Provide the [x, y] coordinate of the cell's center where the given text is located.  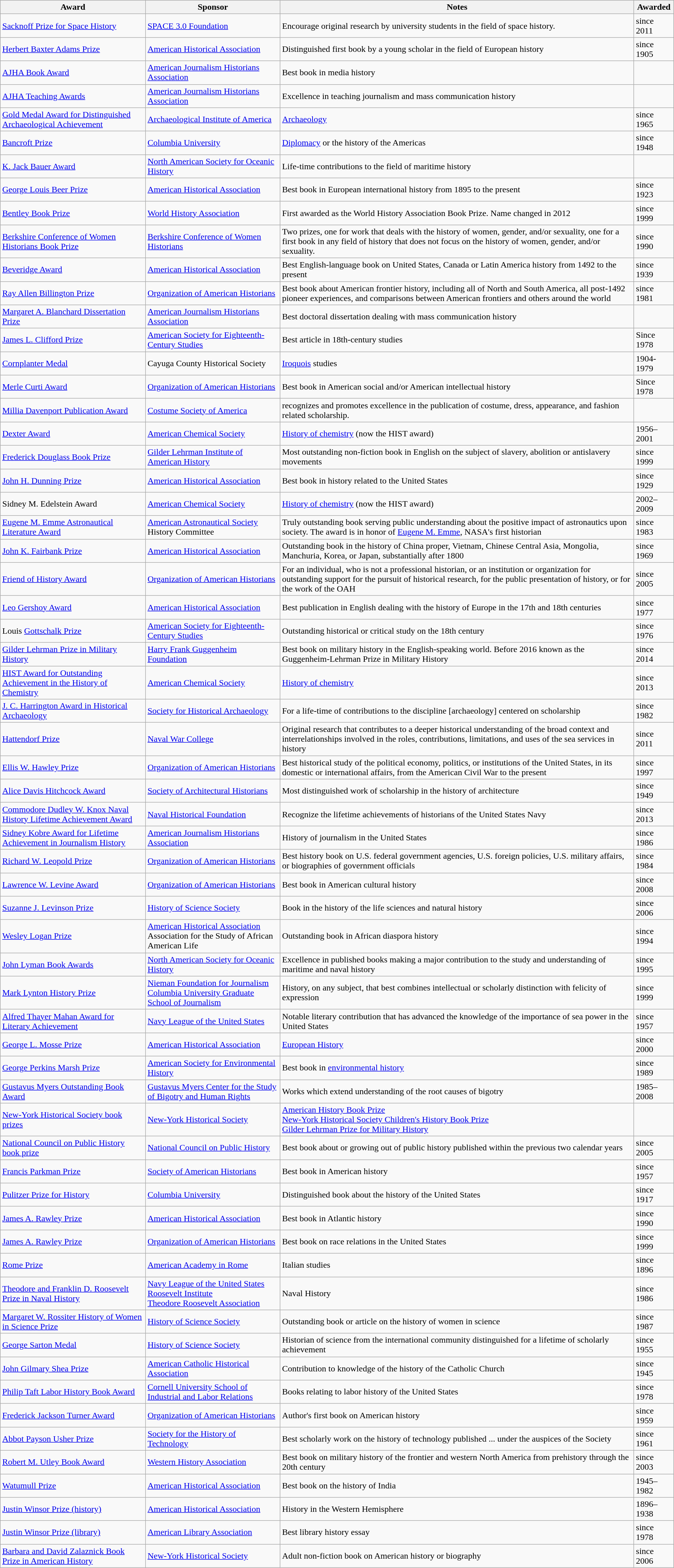
Sponsor [213, 7]
American Astronautical Society History Committee [213, 527]
Best scholarly work on the history of technology published ... under the auspices of the Society [457, 1439]
since 1969 [654, 551]
Recognize the lifetime achievements of historians of the United States Navy [457, 814]
since 1977 [654, 607]
Margaret A. Blanchard Dissertation Prize [73, 317]
Diplomacy or the history of the Americas [457, 143]
Naval War College [213, 739]
1956–2001 [654, 433]
Berkshire Conference of Women Historians [213, 241]
Best book in environmental history [457, 1068]
Life-time contributions to the field of maritime history [457, 166]
Pulitzer Prize for History [73, 1195]
American Catholic Historical Association [213, 1368]
Suzanne J. Levinson Prize [73, 908]
Gilder Lehrman Institute of American History [213, 457]
Millia Davenport Publication Award [73, 410]
since 1982 [654, 711]
History of journalism in the United States [457, 837]
Commodore Dudley W. Knox Naval History Lifetime Achievement Award [73, 814]
Navy League of the United States [213, 1021]
Best English-language book on United States, Canada or Latin America history from 1492 to the present [457, 269]
since 1939 [654, 269]
Cornell University School of Industrial and Labor Relations [213, 1392]
AJHA Book Award [73, 73]
Best book in European international history from 1895 to the present [457, 189]
Gilder Lehrman Prize in Military History [73, 654]
since 1984 [654, 861]
George L. Mosse Prize [73, 1044]
recognizes and promotes excellence in the publication of costume, dress, appearance, and fashion related scholarship. [457, 410]
John Lyman Book Awards [73, 964]
Frederick Jackson Turner Award [73, 1415]
Naval History [457, 1293]
Harry Frank Guggenheim Foundation [213, 654]
Historian of science from the international community distinguished for a lifetime of scholarly achievement [457, 1345]
Best book on military history in the English-speaking world. Before 2016 known as the Guggenheim-Lehrman Prize in Military History [457, 654]
since 1981 [654, 293]
Dexter Award [73, 433]
James L. Clifford Prize [73, 340]
AJHA Teaching Awards [73, 96]
Best book on the history of India [457, 1486]
Theodore and Franklin D. Roosevelt Prize in Naval History [73, 1293]
since 1959 [654, 1415]
2002–2009 [654, 504]
since 1965 [654, 120]
Justin Winsor Prize (library) [73, 1532]
Robert M. Utley Book Award [73, 1462]
Best article in 18th-century studies [457, 340]
First awarded as the World History Association Book Prize. Name changed in 2012 [457, 213]
Barbara and David Zalaznick Book Prize in American History [73, 1556]
History, on any subject, that best combines intellectual or scholarly distinction with felicity of expression [457, 993]
Excellence in teaching journalism and mass communication history [457, 96]
Excellence in published books making a major contribution to the study and understanding of maritime and naval history [457, 964]
Ray Allen Billington Prize [73, 293]
John H. Dunning Prize [73, 480]
Beveridge Award [73, 269]
HIST Award for Outstanding Achievement in the History of Chemistry [73, 683]
1945–1982 [654, 1486]
American Academy in Rome [213, 1265]
Distinguished book about the history of the United States [457, 1195]
Sidney Kobre Award for Lifetime Achievement in Journalism History [73, 837]
Outstanding book in African diaspora history [457, 936]
Awarded [654, 7]
Costume Society of America [213, 410]
Wesley Logan Prize [73, 936]
since 1995 [654, 964]
National Council on Public History [213, 1148]
since 1989 [654, 1068]
Berkshire Conference of Women Historians Book Prize [73, 241]
Best history book on U.S. federal government agencies, U.S. foreign policies, U.S. military affairs, or biographies of government officials [457, 861]
American Historical Association Association for the Study of African American Life [213, 936]
National Council on Public History book prize [73, 1148]
since 2008 [654, 884]
John K. Fairbank Prize [73, 551]
Best book in American history [457, 1172]
since 1976 [654, 631]
Abbot Payson Usher Prize [73, 1439]
Gold Medal Award for Distinguished Archaeological Achievement [73, 120]
Award [73, 7]
Outstanding historical or critical study on the 18th century [457, 631]
since 2000 [654, 1044]
Nieman Foundation for Journalism Columbia University Graduate School of Journalism [213, 993]
American History Book PrizeNew-York Historical Society Children's History Book PrizeGilder Lehrman Prize for Military History [457, 1120]
since 1923 [654, 189]
Works which extend understanding of the root causes of bigotry [457, 1091]
Best book in American cultural history [457, 884]
Best book about or growing out of public history published within the previous two calendar years [457, 1148]
since 1955 [654, 1345]
George Louis Beer Prize [73, 189]
Sacknoff Prize for Space History [73, 26]
1985–2008 [654, 1091]
Ellis W. Hawley Prize [73, 768]
since 1917 [654, 1195]
Navy League of the United StatesRoosevelt InstituteTheodore Roosevelt Association [213, 1293]
Best book on race relations in the United States [457, 1241]
Watumull Prize [73, 1486]
Alice Davis Hitchcock Award [73, 791]
Eugene M. Emme Astronautical Literature Award [73, 527]
K. Jack Bauer Award [73, 166]
Notes [457, 7]
Contribution to knowledge of the history of the Catholic Church [457, 1368]
Rome Prize [73, 1265]
Books relating to labor history of the United States [457, 1392]
Most distinguished work of scholarship in the history of architecture [457, 791]
Best book in history related to the United States [457, 480]
Society of American Historians [213, 1172]
Society of Architectural Historians [213, 791]
since 1994 [654, 936]
since 1949 [654, 791]
since 1987 [654, 1321]
Merle Curti Award [73, 387]
since 1961 [654, 1439]
Philip Taft Labor History Book Award [73, 1392]
Best book in media history [457, 73]
Western History Association [213, 1462]
Best doctoral dissertation dealing with mass communication history [457, 317]
since 2003 [654, 1462]
since 1948 [654, 143]
Cayuga County Historical Society [213, 364]
Mark Lynton History Prize [73, 993]
since 2014 [654, 654]
Justin Winsor Prize (history) [73, 1509]
Hattendorf Prize [73, 739]
SPACE 3.0 Foundation [213, 26]
George Sarton Medal [73, 1345]
Francis Parkman Prize [73, 1172]
History of chemistry [457, 683]
Book in the history of the life sciences and natural history [457, 908]
Encourage original research by university students in the field of space history. [457, 26]
1896–1938 [654, 1509]
Frederick Douglass Book Prize [73, 457]
Adult non-fiction book on American history or biography [457, 1556]
Naval Historical Foundation [213, 814]
Italian studies [457, 1265]
Richard W. Leopold Prize [73, 861]
Best book on military history of the frontier and western North America from prehistory through the 20th century [457, 1462]
Best publication in English dealing with the history of Europe in the 17th and 18th centuries [457, 607]
Gustavus Myers Outstanding Book Award [73, 1091]
since 1983 [654, 527]
Society for the History of Technology [213, 1439]
Bentley Book Prize [73, 213]
Outstanding book in the history of China proper, Vietnam, Chinese Central Asia, Mongolia, Manchuria, Korea, or Japan, substantially after 1800 [457, 551]
since 1896 [654, 1265]
George Perkins Marsh Prize [73, 1068]
Notable literary contribution that has advanced the knowledge of the importance of sea power in the United States [457, 1021]
World History Association [213, 213]
Friend of History Award [73, 579]
Herbert Baxter Adams Prize [73, 49]
Lawrence W. Levine Award [73, 884]
Best book in American social and/or American intellectual history [457, 387]
New-York Historical Society book prizes [73, 1120]
Archaeology [457, 120]
Distinguished first book by a young scholar in the field of European history [457, 49]
Alfred Thayer Mahan Award for Literary Achievement [73, 1021]
History in the Western Hemisphere [457, 1509]
Best book in Atlantic history [457, 1218]
Sidney M. Edelstein Award [73, 504]
since 1997 [654, 768]
Best library history essay [457, 1532]
Gustavus Myers Center for the Study of Bigotry and Human Rights [213, 1091]
John Gilmary Shea Prize [73, 1368]
American Library Association [213, 1532]
European History [457, 1044]
Outstanding book or article on the history of women in science [457, 1321]
J. C. Harrington Award in Historical Archaeology [73, 711]
Louis Gottschalk Prize [73, 631]
Leo Gershoy Award [73, 607]
since 1905 [654, 49]
Society for Historical Archaeology [213, 711]
Archaeological Institute of America [213, 120]
American Society for Environmental History [213, 1068]
Cornplanter Medal [73, 364]
1904-1979 [654, 364]
Bancroft Prize [73, 143]
Author's first book on American history [457, 1415]
Most outstanding non-fiction book in English on the subject of slavery, abolition or antislavery movements [457, 457]
For a life-time of contributions to the discipline [archaeology] centered on scholarship [457, 711]
Margaret W. Rossiter History of Women in Science Prize [73, 1321]
Iroquois studies [457, 364]
since 1929 [654, 480]
since 1945 [654, 1368]
